Detect which cell encompasses the target text, then output its [X, Y] center coordinate. 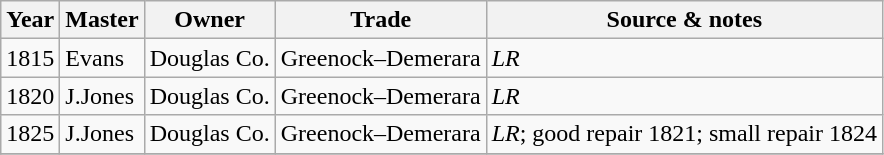
LR; good repair 1821; small repair 1824 [684, 134]
Source & notes [684, 20]
1815 [30, 58]
Master [102, 20]
1820 [30, 96]
1825 [30, 134]
Trade [380, 20]
Owner [210, 20]
Evans [102, 58]
Year [30, 20]
